Determine the (X, Y) coordinate at the center of the cell enclosing the given text.  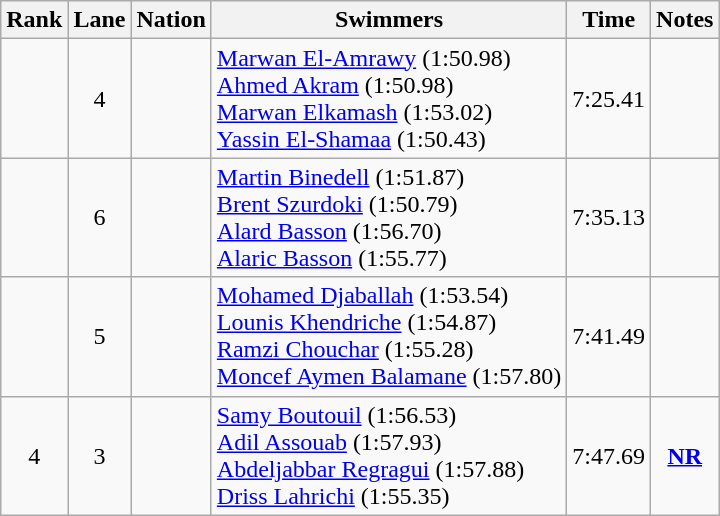
Marwan El-Amrawy (1:50.98)Ahmed Akram (1:50.98)Marwan Elkamash (1:53.02)Yassin El-Shamaa (1:50.43) (388, 98)
3 (100, 456)
Mohamed Djaballah (1:53.54)Lounis Khendriche (1:54.87)Ramzi Chouchar (1:55.28)Moncef Aymen Balamane (1:57.80) (388, 336)
7:25.41 (609, 98)
Time (609, 20)
5 (100, 336)
Nation (171, 20)
Notes (685, 20)
Rank (34, 20)
Martin Binedell (1:51.87)Brent Szurdoki (1:50.79)Alard Basson (1:56.70)Alaric Basson (1:55.77) (388, 218)
7:41.49 (609, 336)
Swimmers (388, 20)
Lane (100, 20)
NR (685, 456)
7:35.13 (609, 218)
Samy Boutouil (1:56.53)Adil Assouab (1:57.93)Abdeljabbar Regragui (1:57.88)Driss Lahrichi (1:55.35) (388, 456)
6 (100, 218)
7:47.69 (609, 456)
